Return [x, y] of the center of cell containing provided text 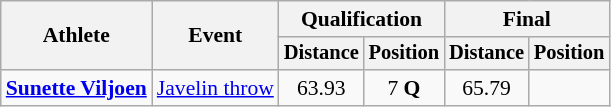
Athlete [76, 36]
Sunette Viljoen [76, 88]
Final [526, 19]
Javelin throw [216, 88]
63.93 [322, 88]
Event [216, 36]
7 Q [404, 88]
65.79 [486, 88]
Qualification [362, 19]
